Find where the given text appears and provide that cell's center as [X, Y] coordinate. 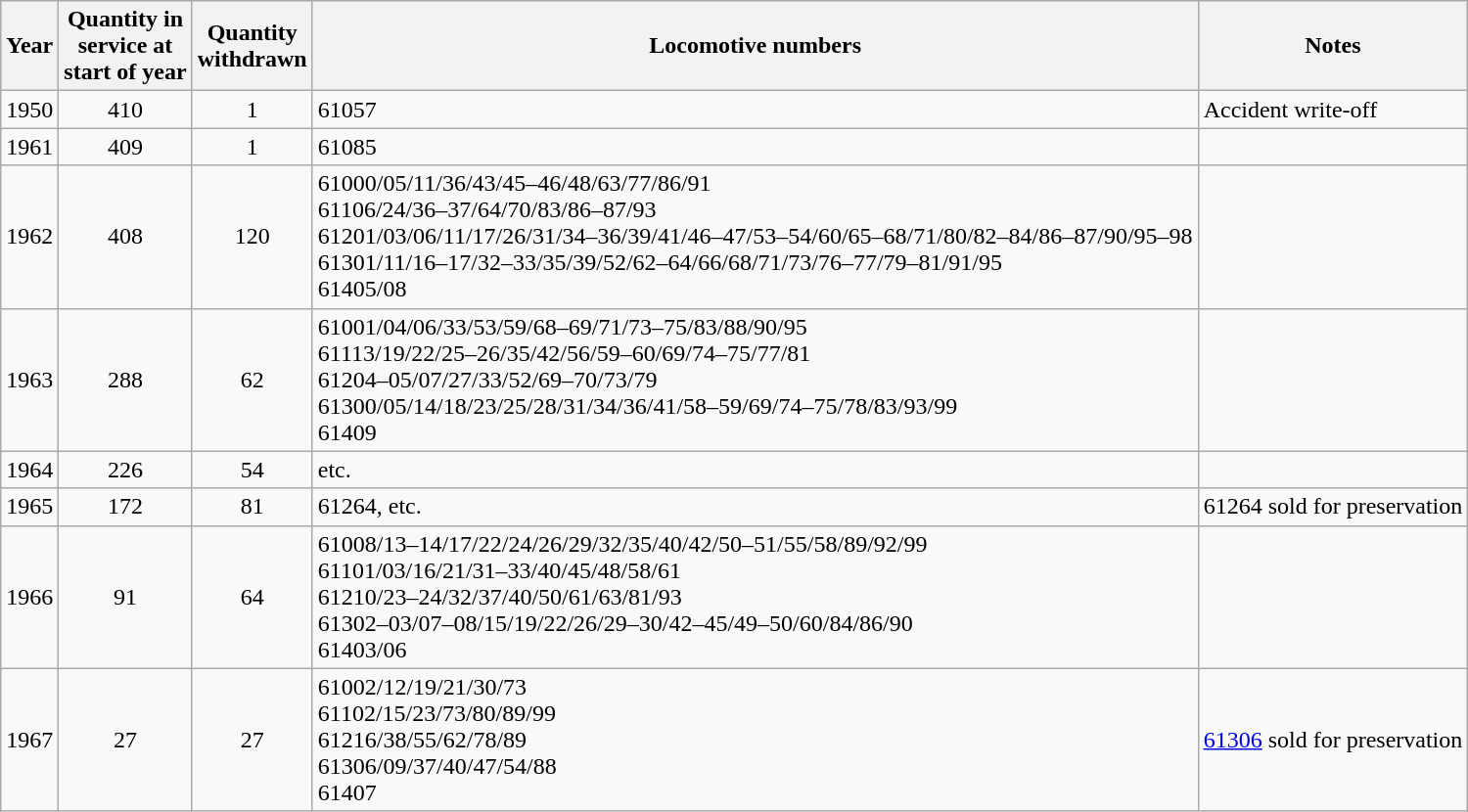
Quantity inservice atstart of year [125, 46]
81 [252, 507]
Quantitywithdrawn [252, 46]
54 [252, 470]
1950 [29, 110]
64 [252, 597]
Notes [1333, 46]
1962 [29, 237]
1966 [29, 597]
1965 [29, 507]
Year [29, 46]
226 [125, 470]
91 [125, 597]
62 [252, 380]
61057 [756, 110]
etc. [756, 470]
61264 sold for preservation [1333, 507]
61002/12/19/21/30/7361102/15/23/73/80/89/9961216/38/55/62/78/8961306/09/37/40/47/54/8861407 [756, 740]
288 [125, 380]
61264, etc. [756, 507]
120 [252, 237]
1961 [29, 147]
61085 [756, 147]
Accident write-off [1333, 110]
Locomotive numbers [756, 46]
172 [125, 507]
61306 sold for preservation [1333, 740]
1967 [29, 740]
1963 [29, 380]
408 [125, 237]
409 [125, 147]
1964 [29, 470]
410 [125, 110]
